Scan for the cell matching the given text and deliver its (x, y) coordinate at center. 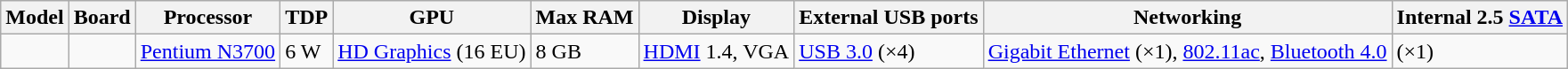
External USB ports (889, 18)
GPU (432, 18)
Max RAM (584, 18)
Processor (207, 18)
USB 3.0 (×4) (889, 51)
6 W (306, 51)
Display (716, 18)
(×1) (1480, 51)
Internal 2.5 SATA (1480, 18)
HDMI 1.4, VGA (716, 51)
Pentium N3700 (207, 51)
TDP (306, 18)
HD Graphics (16 EU) (432, 51)
Model (35, 18)
Gigabit Ethernet (×1), 802.11ac, Bluetooth 4.0 (1188, 51)
Networking (1188, 18)
8 GB (584, 51)
Board (102, 18)
